Output the [X, Y] coordinate of the center of the cell containing the given text.  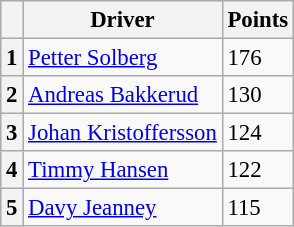
2 [12, 95]
3 [12, 133]
115 [258, 208]
Davy Jeanney [122, 208]
Andreas Bakkerud [122, 95]
122 [258, 170]
4 [12, 170]
Timmy Hansen [122, 170]
Petter Solberg [122, 58]
Points [258, 20]
176 [258, 58]
Driver [122, 20]
Johan Kristoffersson [122, 133]
130 [258, 95]
124 [258, 133]
5 [12, 208]
1 [12, 58]
